Return the [X, Y] coordinate for the center point of the cell that contains the specified text.  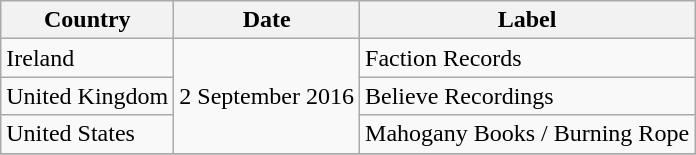
Date [267, 20]
Label [528, 20]
Ireland [88, 58]
United States [88, 134]
Faction Records [528, 58]
Country [88, 20]
Mahogany Books / Burning Rope [528, 134]
Believe Recordings [528, 96]
United Kingdom [88, 96]
2 September 2016 [267, 96]
